Search for the cell housing the specified text and yield its (x, y) center coordinate. 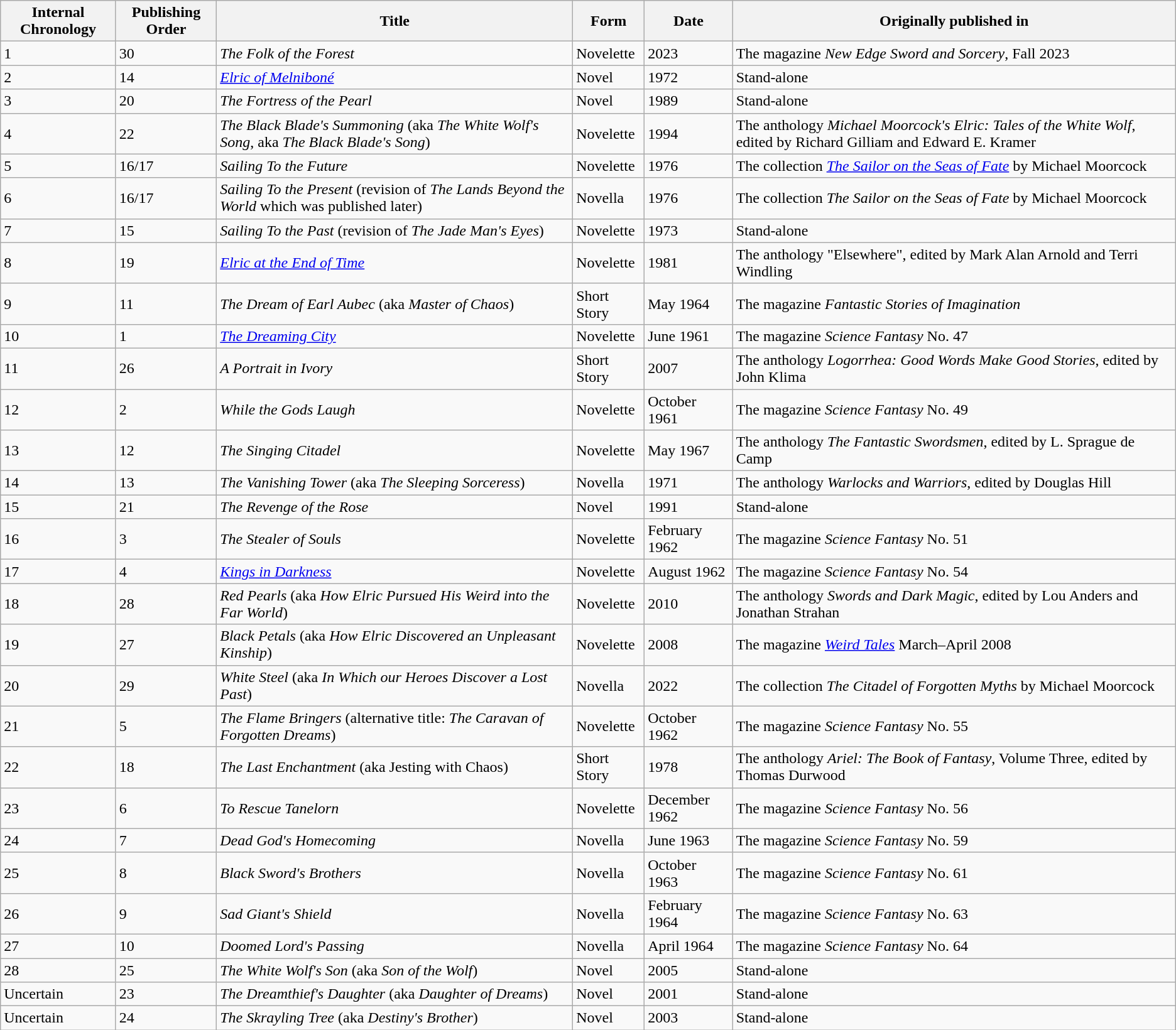
Sailing To the Future (395, 166)
Sailing To the Present (revision of The Lands Beyond the World which was published later) (395, 198)
The Vanishing Tower (aka The Sleeping Sorceress) (395, 483)
The anthology Warlocks and Warriors, edited by Douglas Hill (954, 483)
Sad Giant's Shield (395, 913)
1994 (689, 133)
The Last Enchantment (aka Jesting with Chaos) (395, 767)
April 1964 (689, 946)
1981 (689, 263)
While the Gods Laugh (395, 409)
Red Pearls (aka How Elric Pursued His Weird into the Far World) (395, 604)
1978 (689, 767)
2005 (689, 970)
Sailing To the Past (revision of The Jade Man's Eyes) (395, 230)
29 (166, 686)
May 1967 (689, 451)
The anthology Logorrhea: Good Words Make Good Stories, edited by John Klima (954, 368)
October 1962 (689, 726)
Publishing Order (166, 21)
Form (609, 21)
The magazine Science Fantasy No. 64 (954, 946)
1991 (689, 507)
October 1963 (689, 873)
A Portrait in Ivory (395, 368)
1989 (689, 101)
The Skrayling Tree (aka Destiny's Brother) (395, 1018)
16 (58, 539)
The anthology Swords and Dark Magic, edited by Lou Anders and Jonathan Strahan (954, 604)
The magazine Weird Tales March–April 2008 (954, 644)
October 1961 (689, 409)
The magazine Science Fantasy No. 61 (954, 873)
The White Wolf's Son (aka Son of the Wolf) (395, 970)
June 1963 (689, 840)
The magazine Science Fantasy No. 47 (954, 336)
1973 (689, 230)
The Revenge of the Rose (395, 507)
Black Petals (aka How Elric Discovered an Unpleasant Kinship) (395, 644)
Black Sword's Brothers (395, 873)
2001 (689, 994)
The Black Blade's Summoning (aka The White Wolf's Song, aka The Black Blade's Song) (395, 133)
The anthology "Elsewhere", edited by Mark Alan Arnold and Terri Windling (954, 263)
The Dreamthief's Daughter (aka Daughter of Dreams) (395, 994)
December 1962 (689, 808)
May 1964 (689, 304)
The Flame Bringers (alternative title: The Caravan of Forgotten Dreams) (395, 726)
The Dream of Earl Aubec (aka Master of Chaos) (395, 304)
The magazine Science Fantasy No. 56 (954, 808)
February 1962 (689, 539)
The magazine Science Fantasy No. 63 (954, 913)
The anthology Michael Moorcock's Elric: Tales of the White Wolf, edited by Richard Gilliam and Edward E. Kramer (954, 133)
Title (395, 21)
2008 (689, 644)
1972 (689, 77)
Elric of Melniboné (395, 77)
The Dreaming City (395, 336)
June 1961 (689, 336)
Dead God's Homecoming (395, 840)
To Rescue Tanelorn (395, 808)
The magazine Science Fantasy No. 59 (954, 840)
The anthology Ariel: The Book of Fantasy, Volume Three, edited by Thomas Durwood (954, 767)
2023 (689, 53)
The Singing Citadel (395, 451)
2003 (689, 1018)
The magazine Science Fantasy No. 49 (954, 409)
The magazine New Edge Sword and Sorcery, Fall 2023 (954, 53)
17 (58, 572)
The magazine Science Fantasy No. 55 (954, 726)
2007 (689, 368)
Kings in Darkness (395, 572)
The magazine Science Fantasy No. 51 (954, 539)
The magazine Fantastic Stories of Imagination (954, 304)
The magazine Science Fantasy No. 54 (954, 572)
The anthology The Fantastic Swordsmen, edited by L. Sprague de Camp (954, 451)
February 1964 (689, 913)
August 1962 (689, 572)
Doomed Lord's Passing (395, 946)
2022 (689, 686)
Date (689, 21)
White Steel (aka In Which our Heroes Discover a Lost Past) (395, 686)
Elric at the End of Time (395, 263)
Originally published in (954, 21)
The collection The Citadel of Forgotten Myths by Michael Moorcock (954, 686)
The Fortress of the Pearl (395, 101)
The Stealer of Souls (395, 539)
2010 (689, 604)
1971 (689, 483)
The Folk of the Forest (395, 53)
30 (166, 53)
Internal Chronology (58, 21)
